Capture the cell that displays the provided text and extract its (x, y) central coordinate. 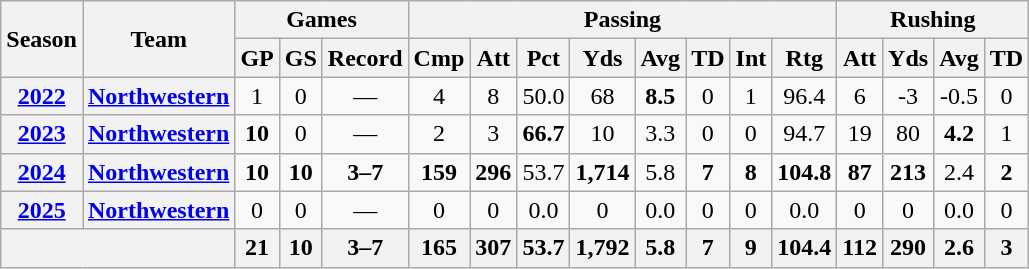
-3 (908, 96)
112 (860, 248)
68 (602, 96)
Team (158, 39)
296 (494, 172)
2024 (42, 172)
2022 (42, 96)
96.4 (804, 96)
Int (751, 58)
8.5 (660, 96)
Season (42, 39)
Record (365, 58)
9 (751, 248)
4 (439, 96)
2023 (42, 134)
66.7 (544, 134)
Pct (544, 58)
87 (860, 172)
Rushing (933, 20)
3.3 (660, 134)
2.6 (960, 248)
94.7 (804, 134)
213 (908, 172)
19 (860, 134)
Passing (622, 20)
4.2 (960, 134)
21 (257, 248)
1,792 (602, 248)
6 (860, 96)
GS (300, 58)
307 (494, 248)
2025 (42, 210)
1,714 (602, 172)
2.4 (960, 172)
104.8 (804, 172)
Rtg (804, 58)
290 (908, 248)
Games (322, 20)
104.4 (804, 248)
50.0 (544, 96)
Cmp (439, 58)
80 (908, 134)
-0.5 (960, 96)
159 (439, 172)
GP (257, 58)
165 (439, 248)
